Capture the cell that displays the provided text and extract its (x, y) central coordinate. 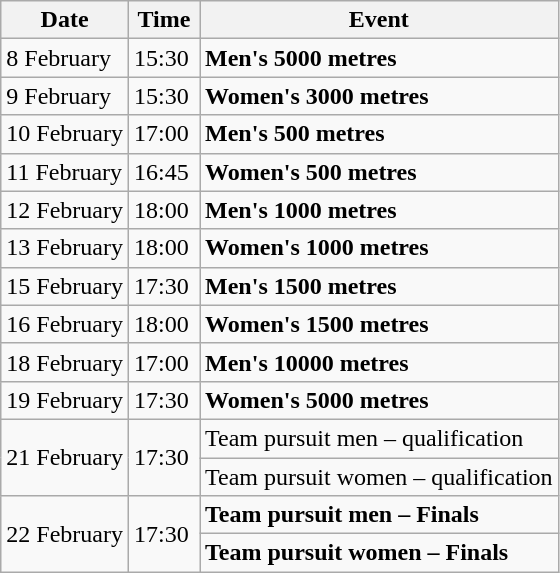
Men's 500 metres (380, 134)
21 February (65, 457)
15 February (65, 286)
Women's 1500 metres (380, 324)
Men's 10000 metres (380, 362)
12 February (65, 210)
Women's 1000 metres (380, 248)
11 February (65, 172)
Team pursuit men – Finals (380, 515)
Team pursuit women – qualification (380, 477)
16:45 (164, 172)
16 February (65, 324)
8 February (65, 58)
Women's 3000 metres (380, 96)
Women's 5000 metres (380, 400)
Date (65, 20)
Men's 1000 metres (380, 210)
22 February (65, 534)
19 February (65, 400)
Team pursuit women – Finals (380, 553)
Men's 1500 metres (380, 286)
9 February (65, 96)
Time (164, 20)
Event (380, 20)
13 February (65, 248)
18 February (65, 362)
Women's 500 metres (380, 172)
Team pursuit men – qualification (380, 438)
Men's 5000 metres (380, 58)
10 February (65, 134)
